Find where the given text appears and provide that cell's center as (X, Y) coordinate. 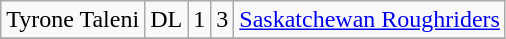
Tyrone Taleni (73, 20)
1 (200, 20)
Saskatchewan Roughriders (370, 20)
3 (222, 20)
DL (166, 20)
